Capture the cell that displays the provided text and extract its [X, Y] central coordinate. 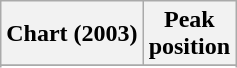
Peakposition [189, 34]
Chart (2003) [72, 34]
